Output the [X, Y] coordinate of the center of the cell containing the given text.  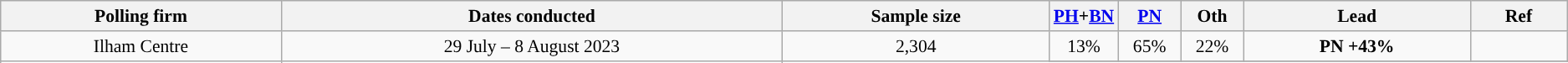
Lead [1356, 16]
13% [1084, 46]
Oth [1213, 16]
PH+BN [1084, 16]
Ilham Centre [140, 46]
2,304 [917, 46]
Sample size [917, 16]
PN [1149, 16]
Polling firm [140, 16]
65% [1149, 46]
22% [1213, 46]
Ref [1519, 16]
PN +43% [1356, 46]
Dates conducted [532, 16]
29 July – 8 August 2023 [532, 46]
